Scan for the cell matching the given text and deliver its [x, y] coordinate at center. 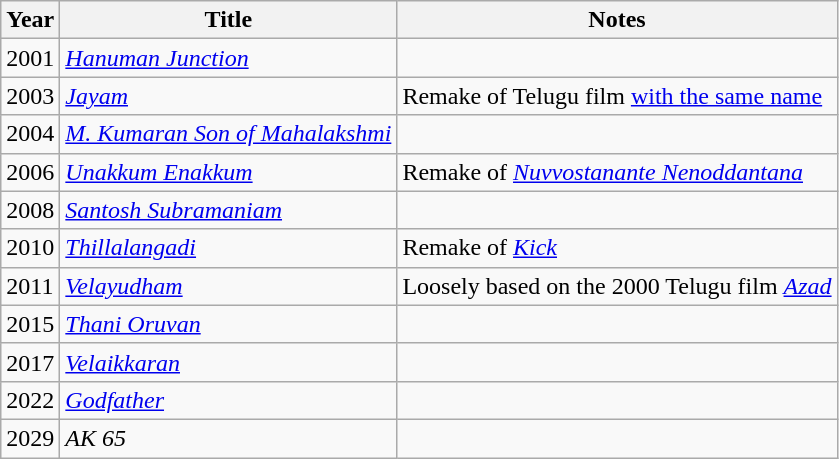
2011 [30, 286]
Hanuman Junction [228, 58]
Velayudham [228, 286]
Remake of Nuvvostanante Nenoddantana [617, 172]
2015 [30, 324]
2010 [30, 248]
2017 [30, 362]
2003 [30, 96]
M. Kumaran Son of Mahalakshmi [228, 134]
2001 [30, 58]
AK 65 [228, 438]
Title [228, 20]
Godfather [228, 400]
Velaikkaran [228, 362]
2029 [30, 438]
Loosely based on the 2000 Telugu film Azad [617, 286]
Notes [617, 20]
Remake of Kick [617, 248]
2006 [30, 172]
Jayam [228, 96]
Thillalangadi [228, 248]
2008 [30, 210]
Unakkum Enakkum [228, 172]
2004 [30, 134]
Year [30, 20]
Remake of Telugu film with the same name [617, 96]
Santosh Subramaniam [228, 210]
2022 [30, 400]
Thani Oruvan [228, 324]
